Find where the given text appears and provide that cell's center as [X, Y] coordinate. 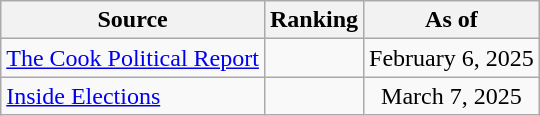
March 7, 2025 [452, 96]
Inside Elections [133, 96]
Source [133, 20]
As of [452, 20]
February 6, 2025 [452, 58]
The Cook Political Report [133, 58]
Ranking [314, 20]
